Determine the [X, Y] coordinate at the center of the cell enclosing the given text.  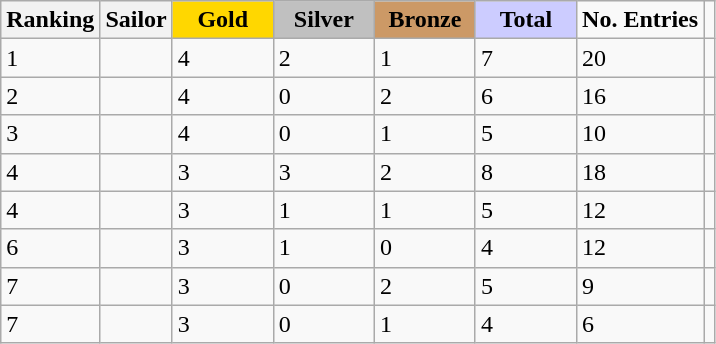
8 [526, 172]
9 [640, 286]
Bronze [424, 20]
Silver [324, 20]
Ranking [50, 20]
Gold [222, 20]
Total [526, 20]
18 [640, 172]
10 [640, 134]
20 [640, 58]
Sailor [136, 20]
No. Entries [640, 20]
16 [640, 96]
